Locate the cell with the specified text and output its (X, Y) center coordinate. 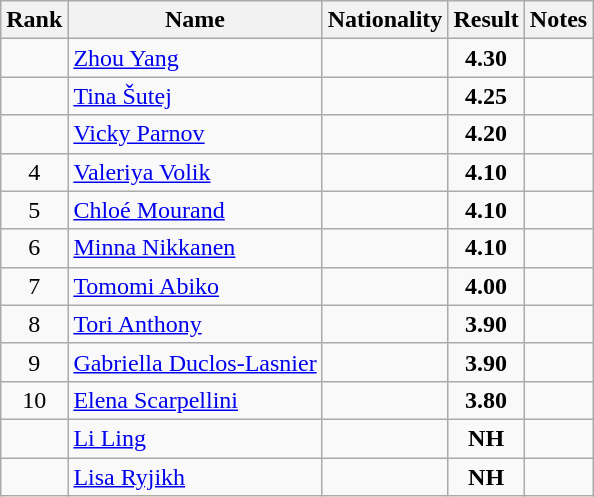
Vicky Parnov (195, 134)
Minna Nikkanen (195, 248)
Result (486, 20)
8 (34, 324)
5 (34, 210)
Li Ling (195, 438)
Chloé Mourand (195, 210)
4.00 (486, 286)
Valeriya Volik (195, 172)
Gabriella Duclos-Lasnier (195, 362)
Tina Šutej (195, 96)
4 (34, 172)
Tori Anthony (195, 324)
3.80 (486, 400)
Tomomi Abiko (195, 286)
10 (34, 400)
6 (34, 248)
Lisa Ryjikh (195, 477)
Rank (34, 20)
4.20 (486, 134)
Notes (558, 20)
Zhou Yang (195, 58)
Name (195, 20)
9 (34, 362)
4.30 (486, 58)
Elena Scarpellini (195, 400)
Nationality (385, 20)
4.25 (486, 96)
7 (34, 286)
